Pinpoint the cell where the given text exists, returning its [X, Y] midpoint coordinate. 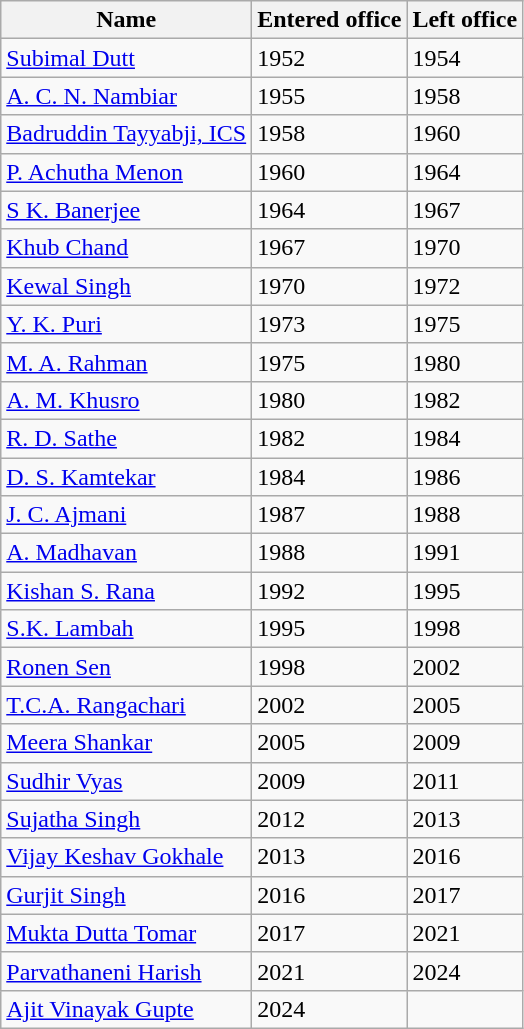
Sudhir Vyas [126, 781]
A. C. N. Nambiar [126, 96]
1991 [465, 553]
R. D. Sathe [126, 438]
Sujatha Singh [126, 819]
D. S. Kamtekar [126, 477]
P. Achutha Menon [126, 172]
A. Madhavan [126, 553]
1955 [330, 96]
1972 [465, 286]
T.C.A. Rangachari [126, 705]
1954 [465, 58]
Parvathaneni Harish [126, 971]
Gurjit Singh [126, 895]
Name [126, 20]
A. M. Khusro [126, 400]
S.K. Lambah [126, 629]
S K. Banerjee [126, 210]
Ajit Vinayak Gupte [126, 1009]
Mukta Dutta Tomar [126, 933]
M. A. Rahman [126, 362]
Subimal Dutt [126, 58]
Left office [465, 20]
Ronen Sen [126, 667]
1973 [330, 324]
1986 [465, 477]
Meera Shankar [126, 743]
Y. K. Puri [126, 324]
Entered office [330, 20]
1952 [330, 58]
Kishan S. Rana [126, 591]
1992 [330, 591]
Khub Chand [126, 248]
2012 [330, 819]
Kewal Singh [126, 286]
1987 [330, 515]
J. C. Ajmani [126, 515]
2011 [465, 781]
Badruddin Tayyabji, ICS [126, 134]
Vijay Keshav Gokhale [126, 857]
